Return (x, y) of the center of cell containing provided text 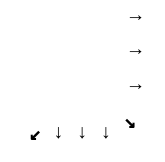
↙ (24, 133)
↘ (142, 133)
